For the text-containing cell, return its midpoint in [X, Y] coordinate format. 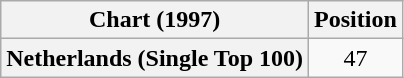
Chart (1997) [155, 20]
47 [356, 58]
Netherlands (Single Top 100) [155, 58]
Position [356, 20]
